Scan for the cell matching the given text and deliver its (x, y) coordinate at center. 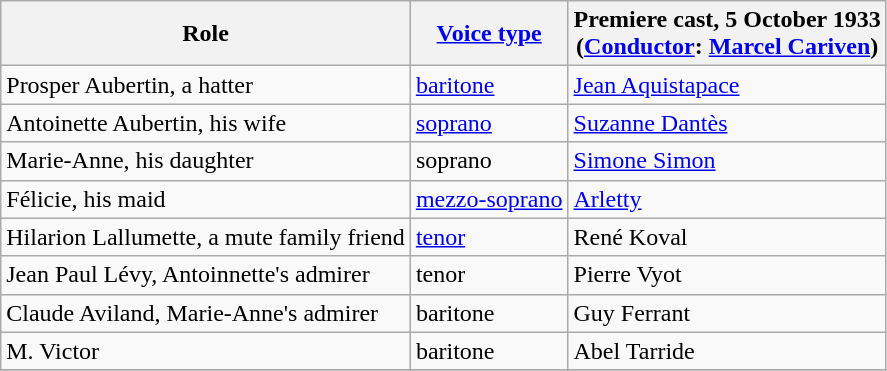
Jean Paul Lévy, Antoinnette's admirer (206, 275)
Antoinette Aubertin, his wife (206, 123)
Guy Ferrant (727, 313)
Voice type (489, 34)
René Koval (727, 237)
Jean Aquistapace (727, 85)
Félicie, his maid (206, 199)
Marie-Anne, his daughter (206, 161)
Hilarion Lallumette, a mute family friend (206, 237)
Claude Aviland, Marie-Anne's admirer (206, 313)
Arletty (727, 199)
Abel Tarride (727, 351)
Simone Simon (727, 161)
Prosper Aubertin, a hatter (206, 85)
Premiere cast, 5 October 1933(Conductor: Marcel Cariven) (727, 34)
Suzanne Dantès (727, 123)
Role (206, 34)
mezzo-soprano (489, 199)
Pierre Vyot (727, 275)
M. Victor (206, 351)
